Scan for the cell matching the given text and deliver its [x, y] coordinate at center. 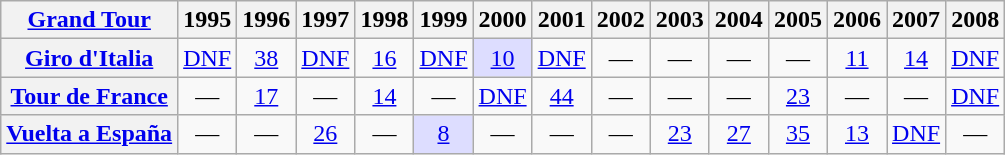
1995 [208, 20]
16 [384, 58]
35 [798, 134]
27 [738, 134]
44 [562, 96]
1997 [326, 20]
2002 [620, 20]
2006 [856, 20]
17 [266, 96]
2004 [738, 20]
Grand Tour [90, 20]
2008 [976, 20]
2000 [502, 20]
2005 [798, 20]
2007 [916, 20]
11 [856, 58]
1996 [266, 20]
38 [266, 58]
Giro d'Italia [90, 58]
2003 [680, 20]
26 [326, 134]
10 [502, 58]
Vuelta a España [90, 134]
1998 [384, 20]
2001 [562, 20]
1999 [444, 20]
8 [444, 134]
13 [856, 134]
Tour de France [90, 96]
